For the text-containing cell, return its midpoint in [X, Y] coordinate format. 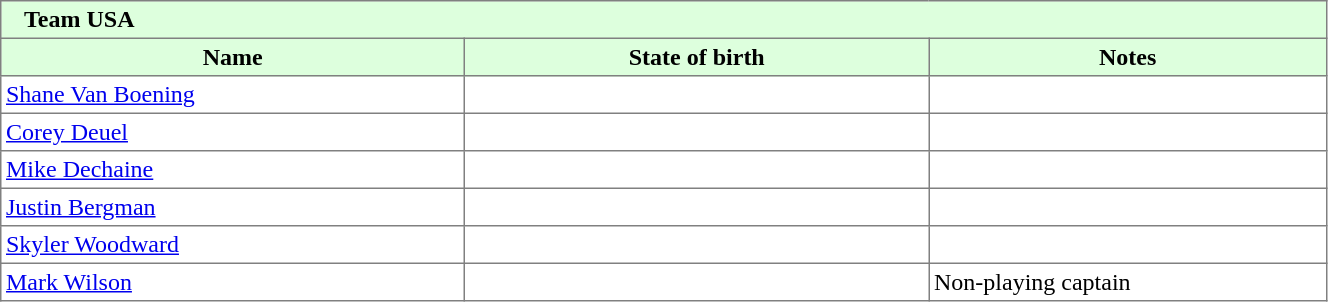
Name [233, 57]
Team USA [664, 20]
State of birth [697, 57]
Corey Deuel [233, 132]
Mark Wilson [233, 282]
Mike Dechaine [233, 170]
Shane Van Boening [233, 95]
Justin Bergman [233, 207]
Skyler Woodward [233, 245]
Non-playing captain [1128, 282]
Notes [1128, 57]
